Scan for the cell matching the given text and deliver its [x, y] coordinate at center. 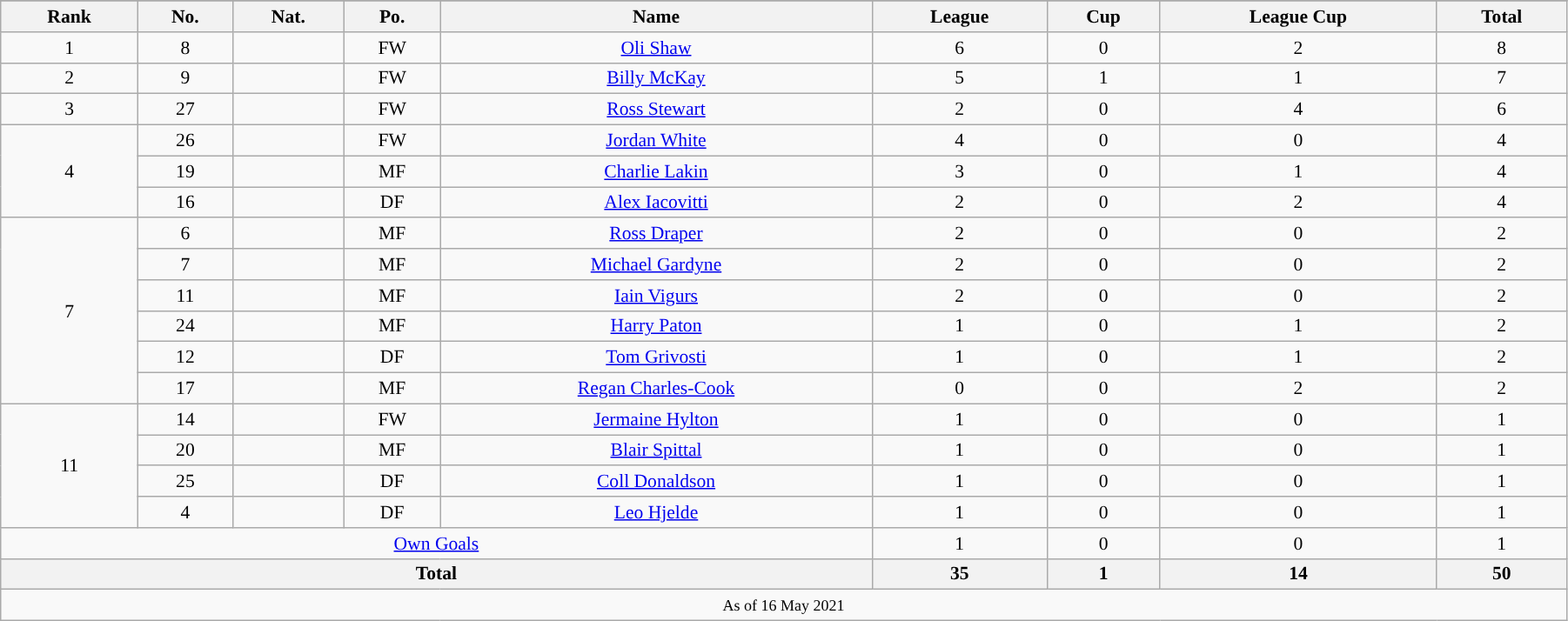
50 [1502, 574]
16 [184, 203]
Tom Grivosti [656, 357]
Cup [1103, 17]
Billy McKay [656, 78]
Oli Shaw [656, 48]
9 [184, 78]
League Cup [1298, 17]
20 [184, 451]
Harry Paton [656, 326]
Po. [392, 17]
Charlie Lakin [656, 171]
Blair Spittal [656, 451]
Coll Donaldson [656, 482]
Leo Hjelde [656, 512]
Ross Draper [656, 234]
Michael Gardyne [656, 264]
Iain Vigurs [656, 296]
No. [184, 17]
17 [184, 389]
Alex Iacovitti [656, 203]
27 [184, 110]
5 [959, 78]
24 [184, 326]
12 [184, 357]
35 [959, 574]
League [959, 17]
Nat. [288, 17]
19 [184, 171]
25 [184, 482]
Name [656, 17]
Jordan White [656, 141]
Ross Stewart [656, 110]
Jermaine Hylton [656, 419]
Regan Charles-Cook [656, 389]
Rank [70, 17]
26 [184, 141]
Own Goals [437, 544]
As of 16 May 2021 [784, 605]
